Locate the cell with the specified text and output its [x, y] center coordinate. 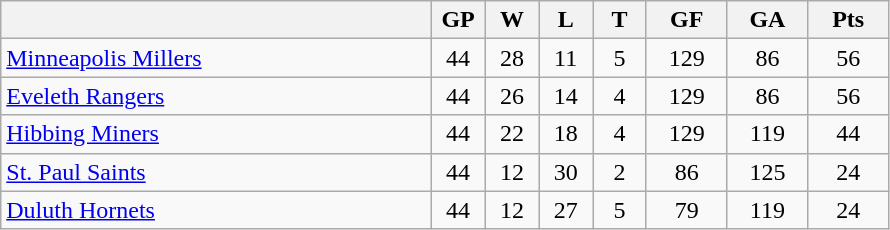
125 [768, 172]
30 [566, 172]
27 [566, 210]
28 [512, 58]
W [512, 20]
L [566, 20]
GA [768, 20]
22 [512, 134]
St. Paul Saints [216, 172]
18 [566, 134]
11 [566, 58]
GF [686, 20]
79 [686, 210]
Minneapolis Millers [216, 58]
GP [458, 20]
14 [566, 96]
2 [620, 172]
Duluth Hornets [216, 210]
Pts [848, 20]
Eveleth Rangers [216, 96]
Hibbing Miners [216, 134]
T [620, 20]
26 [512, 96]
